Locate the cell with the specified text and output its (X, Y) center coordinate. 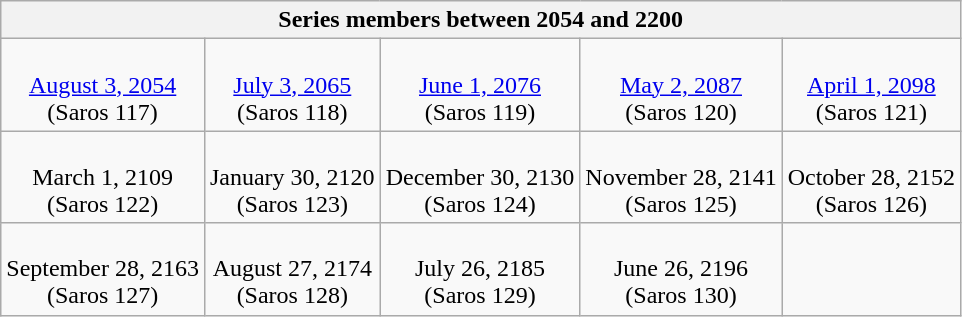
December 30, 2130(Saros 124) (480, 177)
March 1, 2109(Saros 122) (103, 177)
August 3, 2054(Saros 117) (103, 85)
June 26, 2196(Saros 130) (681, 269)
July 26, 2185(Saros 129) (480, 269)
August 27, 2174(Saros 128) (292, 269)
May 2, 2087(Saros 120) (681, 85)
July 3, 2065(Saros 118) (292, 85)
September 28, 2163(Saros 127) (103, 269)
November 28, 2141(Saros 125) (681, 177)
Series members between 2054 and 2200 (481, 20)
January 30, 2120(Saros 123) (292, 177)
April 1, 2098(Saros 121) (871, 85)
June 1, 2076(Saros 119) (480, 85)
October 28, 2152(Saros 126) (871, 177)
